Search for the cell housing the specified text and yield its (x, y) center coordinate. 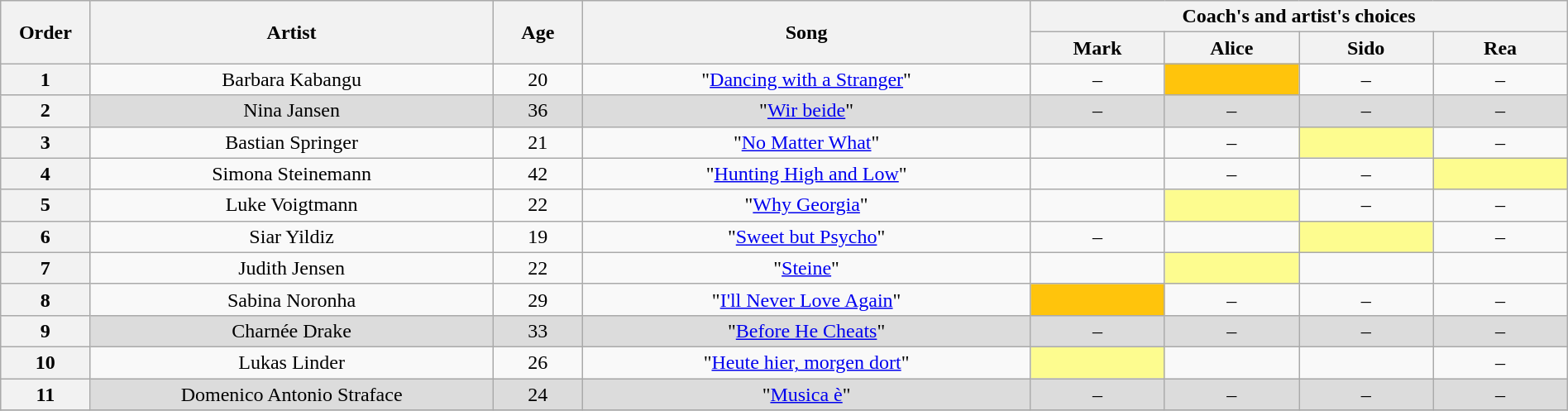
24 (538, 394)
Rea (1500, 48)
Alice (1231, 48)
Coach's and artist's choices (1299, 17)
36 (538, 111)
"Steine" (806, 268)
5 (45, 205)
Sabina Noronha (291, 299)
Mark (1097, 48)
7 (45, 268)
4 (45, 174)
"Heute hier, morgen dort" (806, 362)
33 (538, 331)
Song (806, 32)
Order (45, 32)
6 (45, 237)
Judith Jensen (291, 268)
Artist (291, 32)
Barbara Kabangu (291, 79)
Bastian Springer (291, 142)
Siar Yildiz (291, 237)
20 (538, 79)
19 (538, 237)
Sido (1365, 48)
10 (45, 362)
Simona Steinemann (291, 174)
9 (45, 331)
8 (45, 299)
42 (538, 174)
2 (45, 111)
"Sweet but Psycho" (806, 237)
3 (45, 142)
21 (538, 142)
"Musica è" (806, 394)
Nina Jansen (291, 111)
Charnée Drake (291, 331)
"Why Georgia" (806, 205)
"I'll Never Love Again" (806, 299)
Luke Voigtmann (291, 205)
1 (45, 79)
29 (538, 299)
"Before He Cheats" (806, 331)
11 (45, 394)
"Wir beide" (806, 111)
Domenico Antonio Straface (291, 394)
"Hunting High and Low" (806, 174)
Age (538, 32)
"Dancing with a Stranger" (806, 79)
26 (538, 362)
"No Matter What" (806, 142)
Lukas Linder (291, 362)
